Scan for the cell matching the given text and deliver its [x, y] coordinate at center. 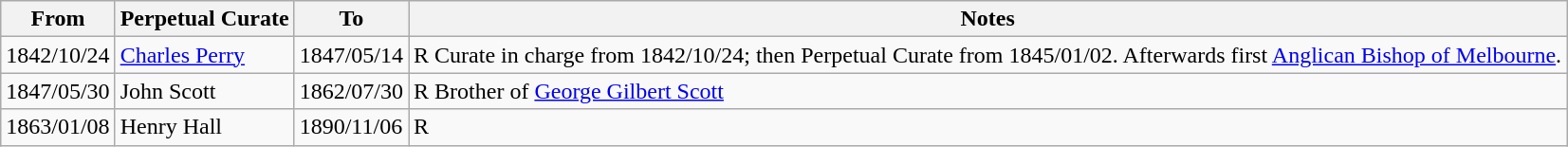
Charles Perry [205, 55]
From [58, 19]
1847/05/30 [58, 91]
1863/01/08 [58, 127]
1862/07/30 [351, 91]
Notes [988, 19]
R Curate in charge from 1842/10/24; then Perpetual Curate from 1845/01/02. Afterwards first Anglican Bishop of Melbourne. [988, 55]
Henry Hall [205, 127]
To [351, 19]
1890/11/06 [351, 127]
John Scott [205, 91]
R [988, 127]
R Brother of George Gilbert Scott [988, 91]
Perpetual Curate [205, 19]
1842/10/24 [58, 55]
1847/05/14 [351, 55]
